Detect which cell encompasses the target text, then output its [x, y] center coordinate. 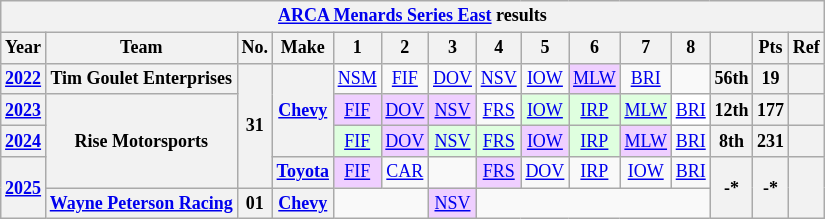
3 [453, 48]
2023 [24, 110]
2025 [24, 188]
ARCA Menards Series East results [412, 16]
19 [771, 78]
Tim Goulet Enterprises [141, 78]
177 [771, 110]
CAR [405, 172]
Team [141, 48]
Year [24, 48]
231 [771, 140]
2 [405, 48]
Ref [806, 48]
No. [254, 48]
6 [594, 48]
8th [732, 140]
1 [357, 48]
Make [302, 48]
2022 [24, 78]
31 [254, 126]
Toyota [302, 172]
56th [732, 78]
Pts [771, 48]
5 [545, 48]
Rise Motorsports [141, 141]
2024 [24, 140]
8 [690, 48]
01 [254, 204]
7 [646, 48]
4 [498, 48]
Wayne Peterson Racing [141, 204]
12th [732, 110]
NSM [357, 78]
